Return (x, y) of the center of cell containing provided text 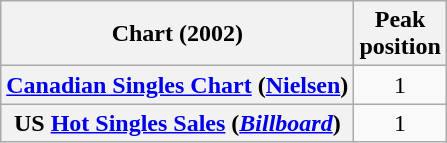
Chart (2002) (178, 34)
Canadian Singles Chart (Nielsen) (178, 85)
Peakposition (400, 34)
US Hot Singles Sales (Billboard) (178, 123)
